Scan for the cell matching the given text and deliver its (x, y) coordinate at center. 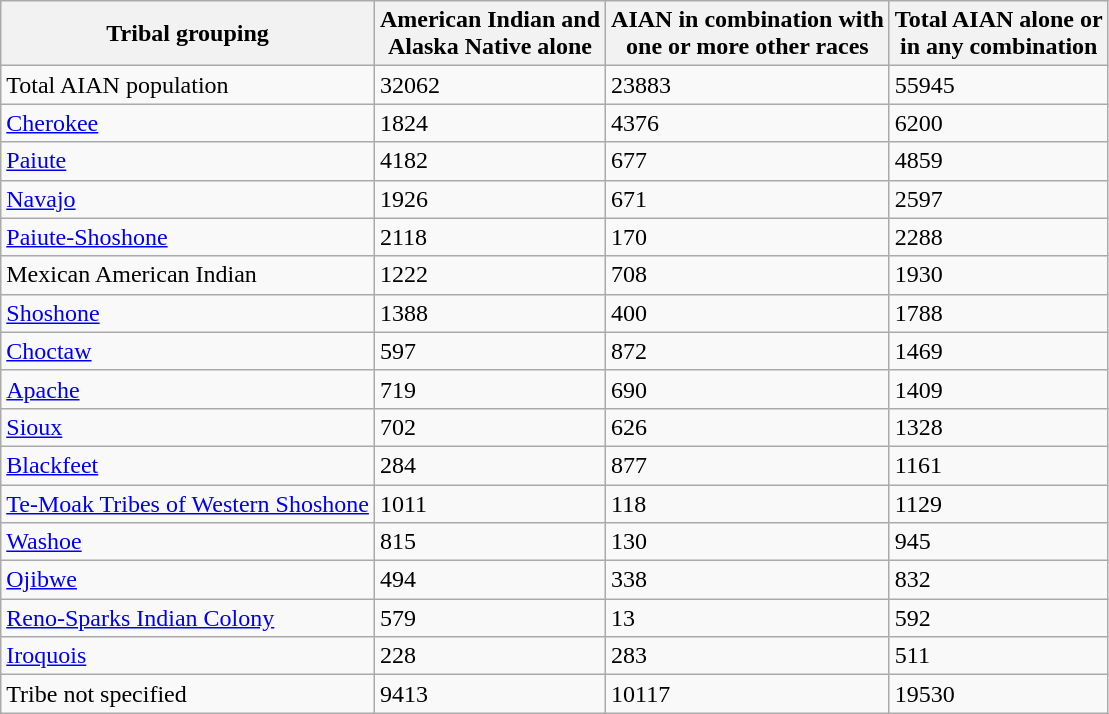
4376 (748, 123)
1930 (998, 275)
283 (748, 656)
284 (490, 465)
Total AIAN population (188, 85)
1926 (490, 199)
702 (490, 427)
626 (748, 427)
Navajo (188, 199)
Reno-Sparks Indian Colony (188, 618)
4859 (998, 161)
Paiute-Shoshone (188, 237)
Sioux (188, 427)
Blackfeet (188, 465)
170 (748, 237)
677 (748, 161)
872 (748, 351)
338 (748, 580)
1129 (998, 503)
23883 (748, 85)
815 (490, 542)
511 (998, 656)
9413 (490, 694)
Apache (188, 389)
Iroquois (188, 656)
719 (490, 389)
671 (748, 199)
2288 (998, 237)
10117 (748, 694)
1409 (998, 389)
55945 (998, 85)
1161 (998, 465)
1222 (490, 275)
2118 (490, 237)
Te-Moak Tribes of Western Shoshone (188, 503)
19530 (998, 694)
13 (748, 618)
Mexican American Indian (188, 275)
Paiute (188, 161)
945 (998, 542)
2597 (998, 199)
1824 (490, 123)
American Indian andAlaska Native alone (490, 34)
Tribe not specified (188, 694)
400 (748, 313)
Shoshone (188, 313)
Washoe (188, 542)
832 (998, 580)
1788 (998, 313)
32062 (490, 85)
1328 (998, 427)
Tribal grouping (188, 34)
Choctaw (188, 351)
1469 (998, 351)
690 (748, 389)
Ojibwe (188, 580)
Cherokee (188, 123)
118 (748, 503)
228 (490, 656)
Total AIAN alone orin any combination (998, 34)
1388 (490, 313)
597 (490, 351)
4182 (490, 161)
6200 (998, 123)
877 (748, 465)
592 (998, 618)
130 (748, 542)
494 (490, 580)
AIAN in combination withone or more other races (748, 34)
1011 (490, 503)
708 (748, 275)
579 (490, 618)
